For the text-containing cell, return its midpoint in [X, Y] coordinate format. 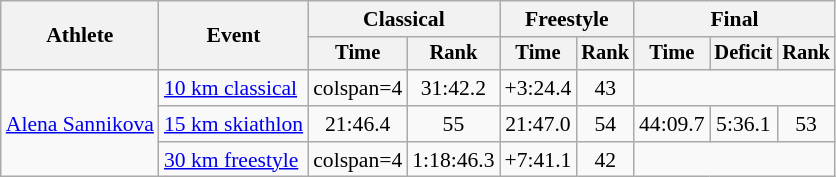
54 [605, 124]
21:47.0 [538, 124]
21:46.4 [358, 124]
44:09.7 [672, 124]
53 [806, 124]
31:42.2 [453, 88]
43 [605, 88]
10 km classical [234, 88]
Classical [404, 19]
Deficit [744, 54]
Event [234, 36]
Athlete [80, 36]
55 [453, 124]
+3:24.4 [538, 88]
5:36.1 [744, 124]
15 km skiathlon [234, 124]
Freestyle [567, 19]
Final [734, 19]
colspan=4 [358, 88]
Alena Sannikova [80, 124]
